Extract the (X, Y) coordinate from the center of the cell holding the provided text.  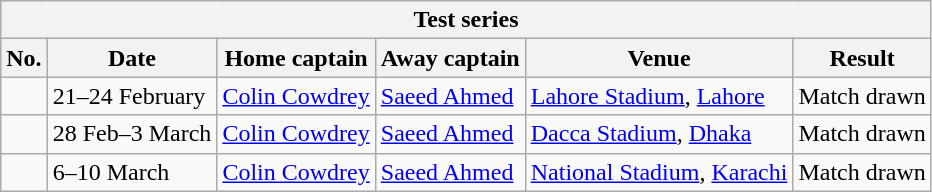
28 Feb–3 March (132, 134)
Dacca Stadium, Dhaka (659, 134)
Result (862, 58)
Lahore Stadium, Lahore (659, 96)
Venue (659, 58)
6–10 March (132, 172)
Test series (466, 20)
Date (132, 58)
21–24 February (132, 96)
No. (24, 58)
Home captain (296, 58)
National Stadium, Karachi (659, 172)
Away captain (450, 58)
